From the cell containing the given text, extract its center point as [x, y] coordinate. 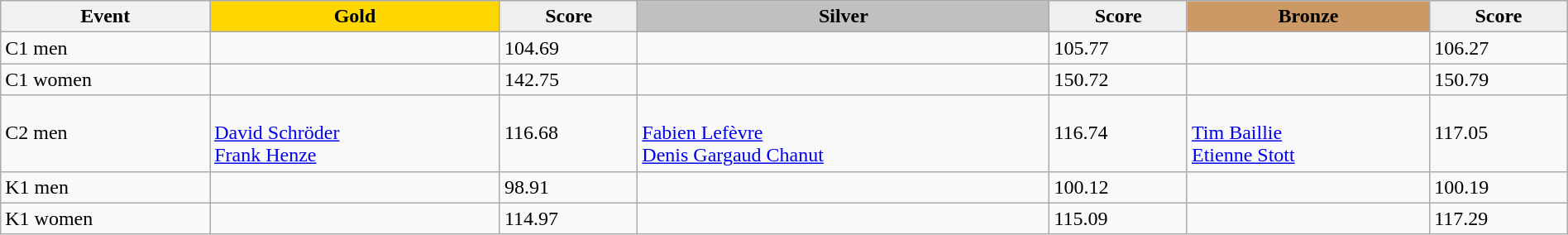
Silver [844, 17]
116.74 [1118, 133]
K1 women [106, 218]
142.75 [568, 79]
116.68 [568, 133]
Tim BaillieEtienne Stott [1308, 133]
Bronze [1308, 17]
Fabien LefèvreDenis Gargaud Chanut [844, 133]
100.19 [1499, 187]
C1 women [106, 79]
105.77 [1118, 48]
100.12 [1118, 187]
114.97 [568, 218]
K1 men [106, 187]
Event [106, 17]
Gold [356, 17]
117.29 [1499, 218]
C1 men [106, 48]
C2 men [106, 133]
106.27 [1499, 48]
150.79 [1499, 79]
117.05 [1499, 133]
150.72 [1118, 79]
98.91 [568, 187]
115.09 [1118, 218]
David SchröderFrank Henze [356, 133]
104.69 [568, 48]
